Determine the [X, Y] coordinate at the center of the cell enclosing the given text.  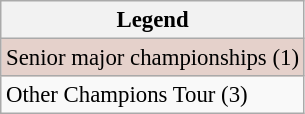
Legend [153, 20]
Other Champions Tour (3) [153, 95]
Senior major championships (1) [153, 58]
